Identify which cell holds the provided text, then report its (X, Y) central coordinate. 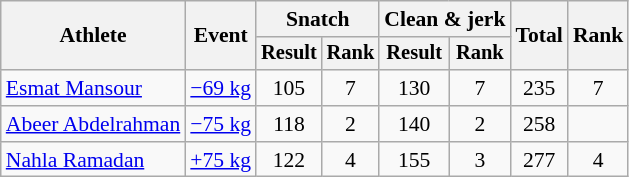
−75 kg (220, 124)
130 (414, 88)
−69 kg (220, 88)
235 (540, 88)
105 (289, 88)
118 (289, 124)
Athlete (94, 36)
258 (540, 124)
Esmat Mansour (94, 88)
Clean & jerk (444, 19)
Total (540, 36)
140 (414, 124)
Snatch (318, 19)
Event (220, 36)
Abeer Abdelrahman (94, 124)
